Detect which cell encompasses the target text, then output its (x, y) center coordinate. 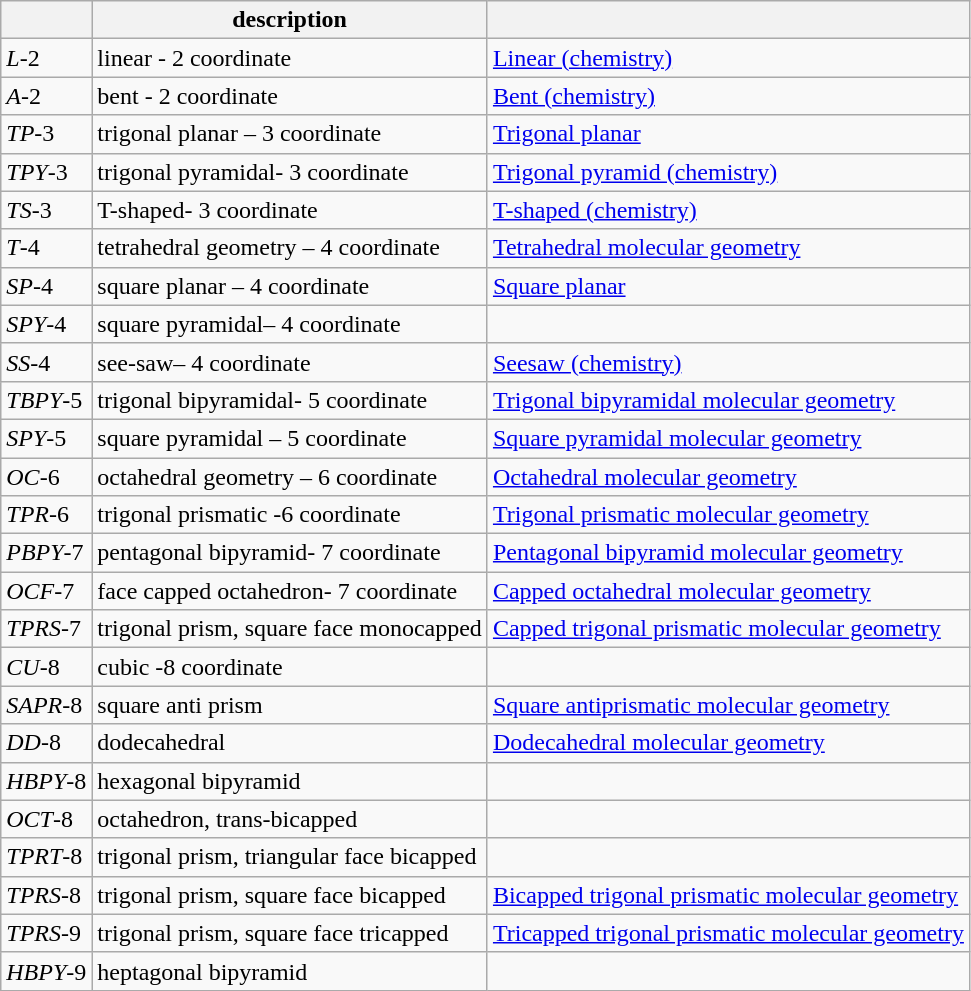
Square antiprismatic molecular geometry (728, 705)
Tetrahedral molecular geometry (728, 248)
Tricapped trigonal prismatic molecular geometry (728, 933)
CU-8 (46, 667)
L-2 (46, 58)
A-2 (46, 96)
Square pyramidal molecular geometry (728, 438)
TPRS-7 (46, 629)
Capped trigonal prismatic molecular geometry (728, 629)
octahedral geometry – 6 coordinate (290, 477)
TPRS-9 (46, 933)
SAPR-8 (46, 705)
Trigonal planar (728, 134)
Dodecahedral molecular geometry (728, 743)
Bent (chemistry) (728, 96)
TPY-3 (46, 172)
T-4 (46, 248)
trigonal prism, square face tricapped (290, 933)
PBPY-7 (46, 553)
trigonal prism, triangular face bicapped (290, 857)
OC-6 (46, 477)
TP-3 (46, 134)
trigonal prismatic -6 coordinate (290, 515)
trigonal planar – 3 coordinate (290, 134)
face capped octahedron- 7 coordinate (290, 591)
T-shaped (chemistry) (728, 210)
trigonal prism, square face bicapped (290, 895)
Bicapped trigonal prismatic molecular geometry (728, 895)
OCF-7 (46, 591)
T-shaped- 3 coordinate (290, 210)
Trigonal pyramid (chemistry) (728, 172)
TPRS-8 (46, 895)
Trigonal prismatic molecular geometry (728, 515)
trigonal bipyramidal- 5 coordinate (290, 400)
Octahedral molecular geometry (728, 477)
heptagonal bipyramid (290, 971)
Trigonal bipyramidal molecular geometry (728, 400)
DD-8 (46, 743)
TS-3 (46, 210)
octahedron, trans-bicapped (290, 819)
trigonal pyramidal- 3 coordinate (290, 172)
Square planar (728, 286)
Linear (chemistry) (728, 58)
trigonal prism, square face monocapped (290, 629)
hexagonal bipyramid (290, 781)
SP-4 (46, 286)
TPRT-8 (46, 857)
Pentagonal bipyramid molecular geometry (728, 553)
SS-4 (46, 362)
cubic -8 coordinate (290, 667)
square pyramidal– 4 coordinate (290, 324)
dodecahedral (290, 743)
Capped octahedral molecular geometry (728, 591)
square planar – 4 coordinate (290, 286)
HBPY-9 (46, 971)
description (290, 20)
tetrahedral geometry – 4 coordinate (290, 248)
HBPY-8 (46, 781)
Seesaw (chemistry) (728, 362)
TPR-6 (46, 515)
square pyramidal – 5 coordinate (290, 438)
pentagonal bipyramid- 7 coordinate (290, 553)
bent - 2 coordinate (290, 96)
square anti prism (290, 705)
linear - 2 coordinate (290, 58)
SPY-5 (46, 438)
SPY-4 (46, 324)
OCT-8 (46, 819)
see-saw– 4 coordinate (290, 362)
TBPY-5 (46, 400)
